Identify which cell holds the provided text, then report its [x, y] central coordinate. 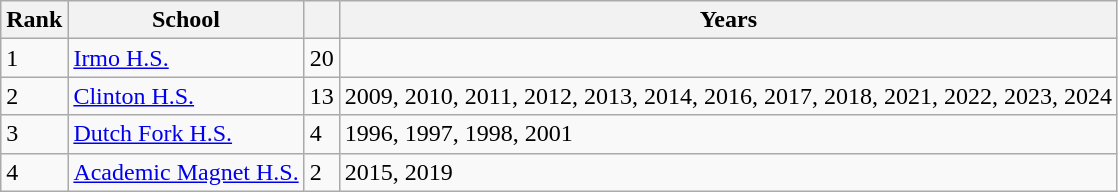
Years [728, 20]
Rank [34, 20]
13 [322, 96]
Irmo H.S. [186, 58]
Dutch Fork H.S. [186, 134]
Academic Magnet H.S. [186, 172]
20 [322, 58]
2015, 2019 [728, 172]
2009, 2010, 2011, 2012, 2013, 2014, 2016, 2017, 2018, 2021, 2022, 2023, 2024 [728, 96]
School [186, 20]
Clinton H.S. [186, 96]
1 [34, 58]
1996, 1997, 1998, 2001 [728, 134]
3 [34, 134]
